From the cell containing the given text, extract its center point as (X, Y) coordinate. 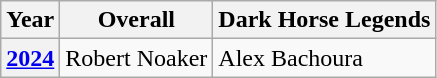
Year (30, 20)
Alex Bachoura (324, 58)
2024 (30, 58)
Overall (136, 20)
Dark Horse Legends (324, 20)
Robert Noaker (136, 58)
